Scan for the cell matching the given text and deliver its (X, Y) coordinate at center. 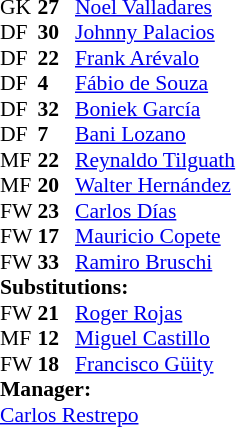
32 (57, 109)
Carlos Días (155, 211)
Mauricio Copete (155, 237)
Ramiro Bruschi (155, 262)
7 (57, 135)
18 (57, 364)
4 (57, 83)
Boniek García (155, 109)
Reynaldo Tilguath (155, 160)
12 (57, 339)
Miguel Castillo (155, 339)
23 (57, 211)
Francisco Güity (155, 364)
Fábio de Souza (155, 83)
Roger Rojas (155, 313)
Frank Arévalo (155, 58)
Walter Hernández (155, 185)
17 (57, 237)
21 (57, 313)
Johnny Palacios (155, 33)
33 (57, 262)
Bani Lozano (155, 135)
30 (57, 33)
20 (57, 185)
Substitutions: (118, 287)
Manager: (118, 389)
